Find where the given text appears and provide that cell's center as [x, y] coordinate. 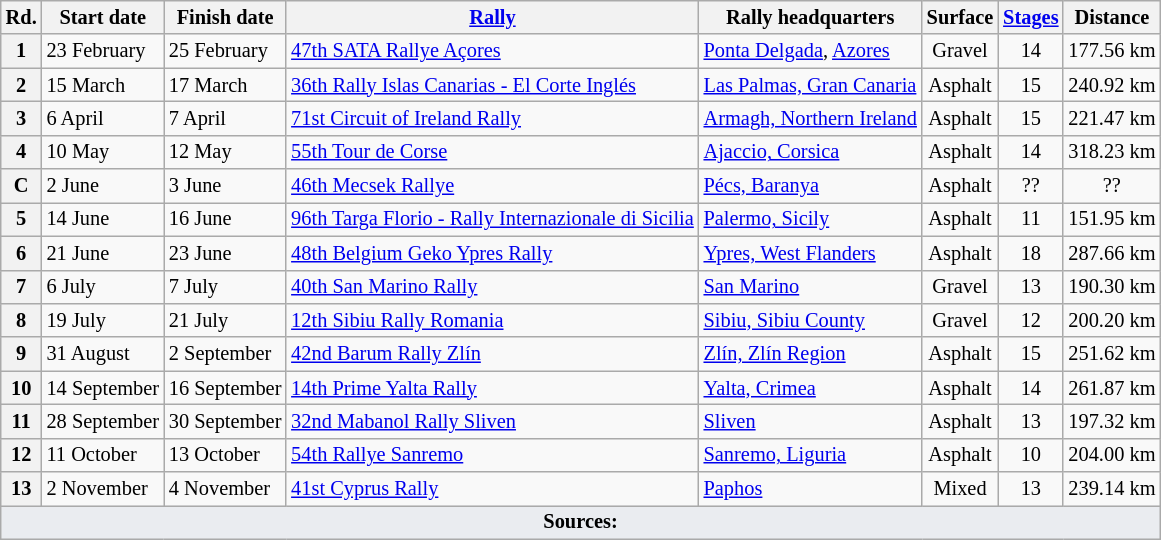
Ypres, West Flanders [810, 253]
Surface [960, 17]
21 June [103, 253]
30 September [225, 421]
14th Prime Yalta Rally [492, 388]
7 July [225, 287]
23 February [103, 51]
4 November [225, 489]
239.14 km [1112, 489]
14 June [103, 219]
Las Palmas, Gran Canaria [810, 85]
46th Mecsek Rallye [492, 186]
200.20 km [1112, 320]
Stages [1030, 17]
Sanremo, Liguria [810, 455]
3 [22, 118]
251.62 km [1112, 354]
261.87 km [1112, 388]
Rally headquarters [810, 17]
21 July [225, 320]
9 [22, 354]
287.66 km [1112, 253]
Finish date [225, 17]
31 August [103, 354]
Armagh, Northern Ireland [810, 118]
12th Sibiu Rally Romania [492, 320]
Palermo, Sicily [810, 219]
Sliven [810, 421]
Rd. [22, 17]
40th San Marino Rally [492, 287]
3 June [225, 186]
318.23 km [1112, 152]
19 July [103, 320]
28 September [103, 421]
15 March [103, 85]
42nd Barum Rally Zlín [492, 354]
10 May [103, 152]
12 May [225, 152]
San Marino [810, 287]
Rally [492, 17]
18 [1030, 253]
Zlín, Zlín Region [810, 354]
240.92 km [1112, 85]
7 April [225, 118]
190.30 km [1112, 287]
23 June [225, 253]
48th Belgium Geko Ypres Rally [492, 253]
6 [22, 253]
7 [22, 287]
6 July [103, 287]
25 February [225, 51]
Pécs, Baranya [810, 186]
8 [22, 320]
41st Cyprus Rally [492, 489]
16 June [225, 219]
96th Targa Florio - Rally Internazionale di Sicilia [492, 219]
177.56 km [1112, 51]
197.32 km [1112, 421]
2 June [103, 186]
16 September [225, 388]
6 April [103, 118]
2 September [225, 354]
36th Rally Islas Canarias - El Corte Inglés [492, 85]
C [22, 186]
Yalta, Crimea [810, 388]
Paphos [810, 489]
2 November [103, 489]
Sibiu, Sibiu County [810, 320]
1 [22, 51]
Distance [1112, 17]
221.47 km [1112, 118]
5 [22, 219]
14 September [103, 388]
47th SATA Rallye Açores [492, 51]
151.95 km [1112, 219]
54th Rallye Sanremo [492, 455]
Ajaccio, Corsica [810, 152]
4 [22, 152]
Start date [103, 17]
2 [22, 85]
13 October [225, 455]
Ponta Delgada, Azores [810, 51]
55th Tour de Corse [492, 152]
32nd Mabanol Rally Sliven [492, 421]
Mixed [960, 489]
11 October [103, 455]
17 March [225, 85]
Sources: [581, 522]
204.00 km [1112, 455]
71st Circuit of Ireland Rally [492, 118]
